Capture the cell that displays the provided text and extract its [x, y] central coordinate. 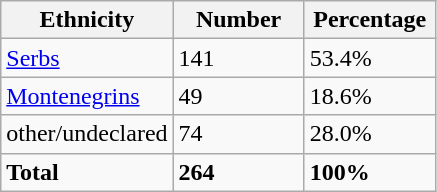
other/undeclared [87, 134]
74 [238, 134]
49 [238, 96]
Montenegrins [87, 96]
Percentage [370, 20]
Total [87, 172]
53.4% [370, 58]
100% [370, 172]
28.0% [370, 134]
264 [238, 172]
18.6% [370, 96]
Ethnicity [87, 20]
Serbs [87, 58]
Number [238, 20]
141 [238, 58]
